Detect which cell encompasses the target text, then output its [X, Y] center coordinate. 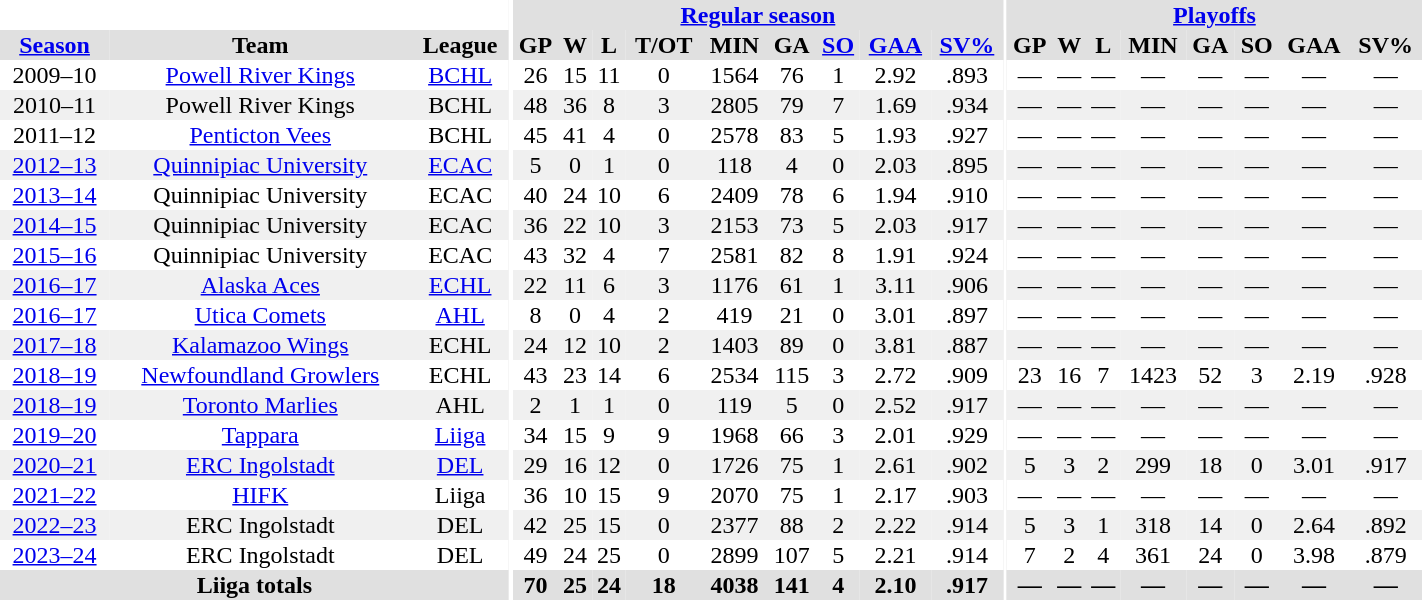
.903 [967, 495]
26 [536, 75]
61 [792, 285]
2070 [735, 495]
89 [792, 345]
Kalamazoo Wings [260, 345]
1726 [735, 465]
82 [792, 255]
2409 [735, 195]
2578 [735, 135]
1968 [735, 435]
.929 [967, 435]
21 [792, 315]
2899 [735, 555]
78 [792, 195]
2153 [735, 225]
.892 [1386, 525]
2.92 [896, 75]
1423 [1153, 375]
2014–15 [54, 225]
119 [735, 405]
.893 [967, 75]
115 [792, 375]
T/OT [664, 45]
48 [536, 105]
3.11 [896, 285]
Newfoundland Growlers [260, 375]
361 [1153, 555]
2009–10 [54, 75]
.902 [967, 465]
3.81 [896, 345]
.928 [1386, 375]
Regular season [758, 15]
2.61 [896, 465]
2.21 [896, 555]
2.22 [896, 525]
.887 [967, 345]
2013–14 [54, 195]
2012–13 [54, 165]
2.01 [896, 435]
2023–24 [54, 555]
141 [792, 585]
2.64 [1314, 525]
118 [735, 165]
2015–16 [54, 255]
2.17 [896, 495]
1403 [735, 345]
2.10 [896, 585]
.906 [967, 285]
1.93 [896, 135]
419 [735, 315]
Tappara [260, 435]
2377 [735, 525]
76 [792, 75]
29 [536, 465]
Toronto Marlies [260, 405]
1.69 [896, 105]
88 [792, 525]
1.91 [896, 255]
1176 [735, 285]
2021–22 [54, 495]
Season [54, 45]
52 [1210, 375]
Liiga totals [254, 585]
2010–11 [54, 105]
79 [792, 105]
2020–21 [54, 465]
45 [536, 135]
.924 [967, 255]
Playoffs [1214, 15]
.897 [967, 315]
2019–20 [54, 435]
3.98 [1314, 555]
41 [575, 135]
49 [536, 555]
.934 [967, 105]
1.94 [896, 195]
2.19 [1314, 375]
2011–12 [54, 135]
2805 [735, 105]
Team [260, 45]
.910 [967, 195]
70 [536, 585]
34 [536, 435]
42 [536, 525]
Penticton Vees [260, 135]
2017–18 [54, 345]
2534 [735, 375]
2022–23 [54, 525]
66 [792, 435]
.909 [967, 375]
1564 [735, 75]
.895 [967, 165]
83 [792, 135]
318 [1153, 525]
2.72 [896, 375]
299 [1153, 465]
.927 [967, 135]
32 [575, 255]
Alaska Aces [260, 285]
2581 [735, 255]
.879 [1386, 555]
2.52 [896, 405]
HIFK [260, 495]
4038 [735, 585]
40 [536, 195]
73 [792, 225]
107 [792, 555]
League [460, 45]
Utica Comets [260, 315]
